Locate the cell with the specified text and output its [X, Y] center coordinate. 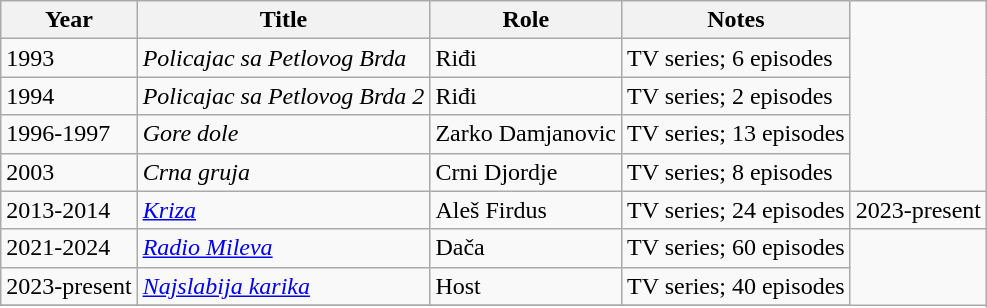
TV series; 8 episodes [736, 172]
Radio Mileva [284, 248]
Dača [526, 248]
Crni Djordje [526, 172]
Notes [736, 20]
Najslabija karika [284, 286]
Aleš Firdus [526, 210]
Crna gruja [284, 172]
TV series; 60 episodes [736, 248]
1994 [69, 96]
Kriza [284, 210]
2013-2014 [69, 210]
Year [69, 20]
Host [526, 286]
TV series; 6 episodes [736, 58]
TV series; 24 episodes [736, 210]
Policajac sa Petlovog Brda [284, 58]
2021-2024 [69, 248]
Policajac sa Petlovog Brda 2 [284, 96]
Zarko Damjanovic [526, 134]
1996-1997 [69, 134]
Role [526, 20]
TV series; 40 episodes [736, 286]
2003 [69, 172]
TV series; 13 episodes [736, 134]
1993 [69, 58]
TV series; 2 episodes [736, 96]
Title [284, 20]
Gore dole [284, 134]
